Return [x, y] of the center of cell containing provided text 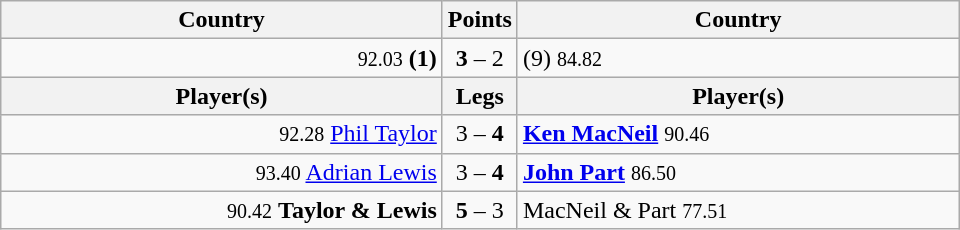
Legs [480, 96]
92.03 (1) [222, 58]
MacNeil & Part 77.51 [738, 210]
3 – 2 [480, 58]
92.28 Phil Taylor [222, 134]
93.40 Adrian Lewis [222, 172]
Points [480, 20]
90.42 Taylor & Lewis [222, 210]
John Part 86.50 [738, 172]
Ken MacNeil 90.46 [738, 134]
5 – 3 [480, 210]
(9) 84.82 [738, 58]
